Detect which cell encompasses the target text, then output its [x, y] center coordinate. 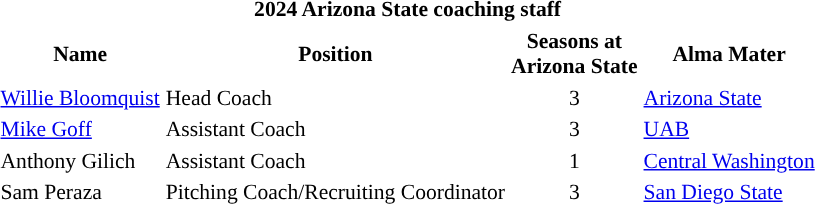
Head Coach [335, 98]
1 [574, 160]
Seasons atArizona State [574, 53]
Position [335, 53]
